Provide the [x, y] coordinate of the cell's center where the given text is located.  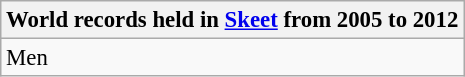
World records held in Skeet from 2005 to 2012 [232, 20]
Men [232, 58]
